Identify which cell holds the provided text, then report its (X, Y) central coordinate. 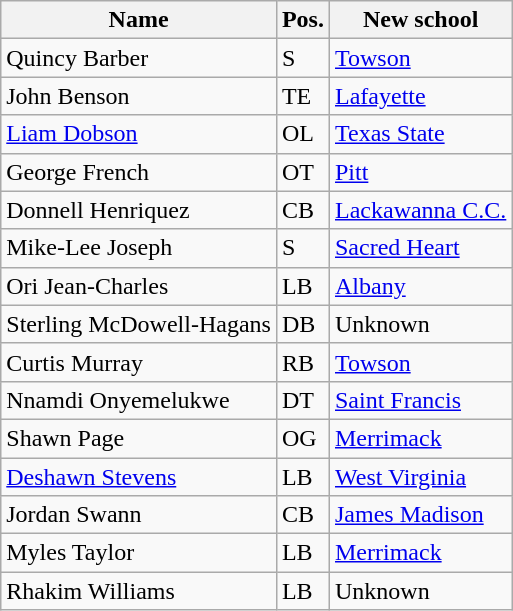
Lafayette (420, 96)
Pos. (302, 20)
Pitt (420, 172)
Deshawn Stevens (139, 477)
OG (302, 438)
Albany (420, 286)
Curtis Murray (139, 362)
Rhakim Williams (139, 591)
Sacred Heart (420, 248)
Quincy Barber (139, 58)
Donnell Henriquez (139, 210)
DT (302, 400)
Texas State (420, 134)
Mike-Lee Joseph (139, 248)
Ori Jean-Charles (139, 286)
Jordan Swann (139, 515)
Liam Dobson (139, 134)
New school (420, 20)
George French (139, 172)
West Virginia (420, 477)
Name (139, 20)
John Benson (139, 96)
Shawn Page (139, 438)
Lackawanna C.C. (420, 210)
DB (302, 324)
Nnamdi Onyemelukwe (139, 400)
OT (302, 172)
TE (302, 96)
Myles Taylor (139, 553)
Saint Francis (420, 400)
James Madison (420, 515)
OL (302, 134)
RB (302, 362)
Sterling McDowell-Hagans (139, 324)
